Extract the (X, Y) coordinate from the center of the cell holding the provided text.  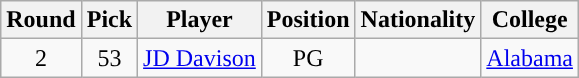
Round (41, 20)
Alabama (530, 58)
53 (109, 58)
2 (41, 58)
Pick (109, 20)
PG (308, 58)
Nationality (418, 20)
Position (308, 20)
Player (200, 20)
College (530, 20)
JD Davison (200, 58)
